Identify which cell holds the provided text, then report its [X, Y] central coordinate. 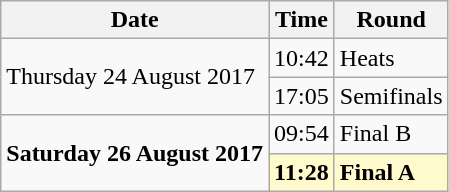
09:54 [302, 134]
Final B [391, 134]
Saturday 26 August 2017 [135, 153]
Thursday 24 August 2017 [135, 77]
Time [302, 20]
Final A [391, 172]
10:42 [302, 58]
Semifinals [391, 96]
11:28 [302, 172]
Date [135, 20]
17:05 [302, 96]
Heats [391, 58]
Round [391, 20]
